Determine the [X, Y] coordinate at the center of the cell enclosing the given text.  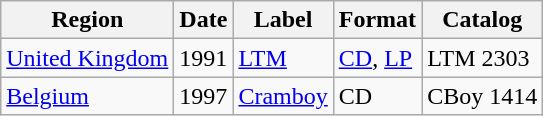
LTM [283, 58]
Catalog [482, 20]
United Kingdom [88, 58]
Belgium [88, 96]
Date [204, 20]
Format [377, 20]
LTM 2303 [482, 58]
CBoy 1414 [482, 96]
Cramboy [283, 96]
1997 [204, 96]
CD, LP [377, 58]
CD [377, 96]
Region [88, 20]
Label [283, 20]
1991 [204, 58]
